From the cell containing the given text, extract its center point as [X, Y] coordinate. 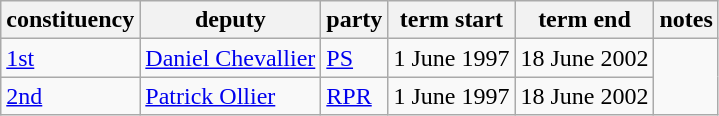
Daniel Chevallier [230, 58]
constituency [70, 20]
party [354, 20]
PS [354, 58]
1st [70, 58]
Patrick Ollier [230, 96]
2nd [70, 96]
term end [584, 20]
term start [452, 20]
RPR [354, 96]
notes [686, 20]
deputy [230, 20]
